Return the [x, y] coordinate for the center point of the cell that contains the specified text.  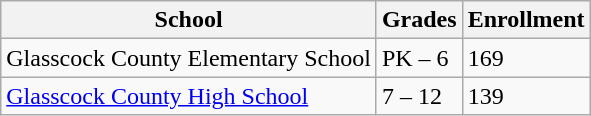
School [189, 20]
Enrollment [526, 20]
PK – 6 [419, 58]
Grades [419, 20]
139 [526, 96]
Glasscock County Elementary School [189, 58]
169 [526, 58]
7 – 12 [419, 96]
Glasscock County High School [189, 96]
